Detect which cell encompasses the target text, then output its [x, y] center coordinate. 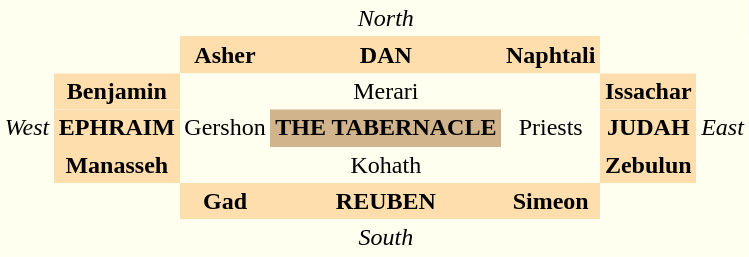
Issachar [648, 92]
Benjamin [117, 92]
North [386, 18]
DAN [386, 56]
Merari [386, 92]
Simeon [550, 202]
Gershon [226, 128]
Manasseh [117, 164]
South [386, 238]
REUBEN [386, 202]
East [722, 128]
West [27, 128]
Asher [226, 56]
Naphtali [550, 56]
JUDAH [648, 128]
Priests [550, 128]
Gad [226, 202]
THE TABERNACLE [386, 128]
Zebulun [648, 164]
Kohath [386, 164]
EPHRAIM [117, 128]
